Identify which cell holds the provided text, then report its (X, Y) central coordinate. 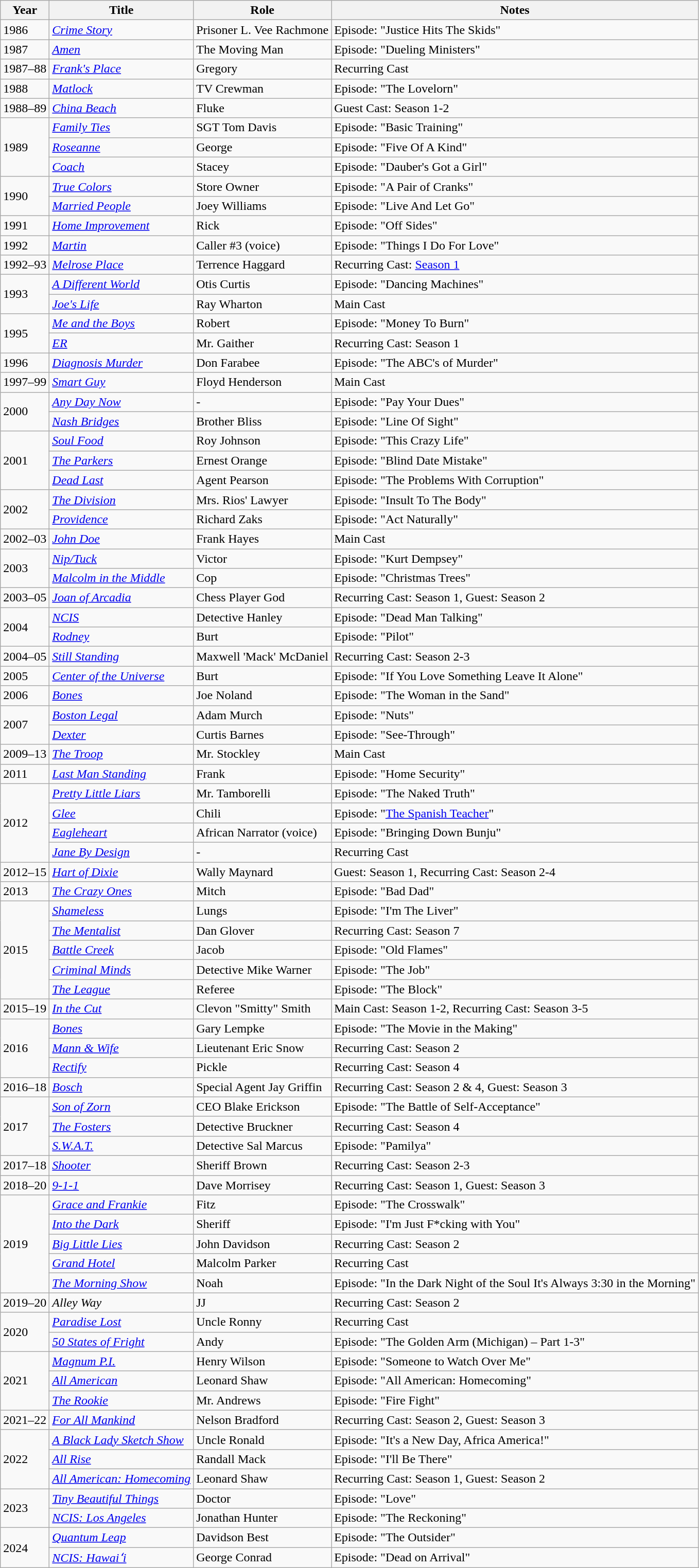
Episode: "All American: Homecoming" (515, 1381)
2009–13 (25, 754)
Crime Story (121, 30)
Episode: "The Block" (515, 989)
Rick (263, 225)
Guest Cast: Season 1-2 (515, 108)
Lieutenant Eric Snow (263, 1048)
Nip/Tuck (121, 558)
Ray Wharton (263, 304)
Recurring Cast: Season 7 (515, 931)
2022 (25, 1459)
Adam Murch (263, 715)
1988 (25, 88)
1993 (25, 294)
Episode: "This Crazy Life" (515, 441)
Episode: "The Movie in the Making" (515, 1028)
Joe Noland (263, 696)
2004–05 (25, 656)
Mr. Tamborelli (263, 793)
Episode: "Pamilya" (515, 1146)
Any Day Now (121, 402)
Glee (121, 813)
Soul Food (121, 441)
Cop (263, 578)
Nelson Bradford (263, 1420)
Episode: "A Pair of Cranks" (515, 186)
Last Man Standing (121, 774)
1992–93 (25, 265)
Notes (515, 10)
Center of the Universe (121, 676)
Episode: "Fire Fight" (515, 1400)
Malcolm in the Middle (121, 578)
The League (121, 989)
Episode: "Five Of A Kind" (515, 147)
JJ (263, 1303)
Hart of Dixie (121, 872)
George (263, 147)
Detective Sal Marcus (263, 1146)
Gregory (263, 69)
Episode: "The Problems With Corruption" (515, 480)
Nash Bridges (121, 421)
Uncle Ronny (263, 1322)
Wally Maynard (263, 872)
Episode: "Dead Man Talking" (515, 617)
Chili (263, 813)
Pretty Little Liars (121, 793)
Episode: "Line Of Sight" (515, 421)
2001 (25, 460)
2016–18 (25, 1087)
Melrose Place (121, 265)
Malcolm Parker (263, 1263)
Paradise Lost (121, 1322)
Gary Lempke (263, 1028)
NCIS (121, 617)
NCIS: Los Angeles (121, 1518)
1986 (25, 30)
Pickle (263, 1067)
Jane By Design (121, 852)
Detective Mike Warner (263, 970)
Andy (263, 1342)
George Conrad (263, 1558)
Detective Hanley (263, 617)
Episode: "The Crosswalk" (515, 1205)
Episode: "Christmas Trees" (515, 578)
2024 (25, 1548)
Episode: "The Woman in the Sand" (515, 696)
Joan of Arcadia (121, 598)
A Different World (121, 284)
Frank (263, 774)
Episode: "The Lovelorn" (515, 88)
Victor (263, 558)
Battle Creek (121, 950)
Family Ties (121, 128)
2011 (25, 774)
1992 (25, 245)
Boston Legal (121, 715)
Henry Wilson (263, 1361)
Amen (121, 49)
The Division (121, 500)
Mr. Andrews (263, 1400)
Brother Bliss (263, 421)
Curtis Barnes (263, 735)
Episode: "In the Dark Night of the Soul It's Always 3:30 in the Morning" (515, 1283)
Bosch (121, 1087)
Episode: "Someone to Watch Over Me" (515, 1361)
Robert (263, 324)
Home Improvement (121, 225)
Detective Bruckner (263, 1126)
1989 (25, 147)
2021–22 (25, 1420)
Mr. Stockley (263, 754)
Lungs (263, 911)
2012–15 (25, 872)
Episode: "Pay Your Dues" (515, 402)
The Fosters (121, 1126)
Episode: "Dancing Machines" (515, 284)
Grace and Frankie (121, 1205)
Terrence Haggard (263, 265)
CEO Blake Erickson (263, 1107)
Me and the Boys (121, 324)
Diagnosis Murder (121, 363)
2017 (25, 1126)
2023 (25, 1508)
2003–05 (25, 598)
Title (121, 10)
Episode: "Insult To The Body" (515, 500)
Rectify (121, 1067)
China Beach (121, 108)
True Colors (121, 186)
Sheriff Brown (263, 1165)
For All Mankind (121, 1420)
2020 (25, 1332)
Doctor (263, 1499)
Dexter (121, 735)
Uncle Ronald (263, 1439)
TV Crewman (263, 88)
Episode: "Nuts" (515, 715)
1991 (25, 225)
Episode: "The Battle of Self-Acceptance" (515, 1107)
Episode: "Old Flames" (515, 950)
Dave Morrisey (263, 1185)
Prisoner L. Vee Rachmone (263, 30)
2003 (25, 568)
Roseanne (121, 147)
Recurring Cast: Season 1, Guest: Season 3 (515, 1185)
Mitch (263, 892)
2006 (25, 696)
2005 (25, 676)
Recurring Cast: Season 2 & 4, Guest: Season 3 (515, 1087)
Mr. Gaither (263, 343)
The Moving Man (263, 49)
Main Cast: Season 1-2, Recurring Cast: Season 3-5 (515, 1009)
50 States of Fright (121, 1342)
Fluke (263, 108)
2019–20 (25, 1303)
Jacob (263, 950)
Sheriff (263, 1224)
Episode: "The Naked Truth" (515, 793)
The Morning Show (121, 1283)
Shooter (121, 1165)
A Black Lady Sketch Show (121, 1439)
Providence (121, 519)
Episode: "I'm The Liver" (515, 911)
All American: Homecoming (121, 1478)
Still Standing (121, 656)
2004 (25, 627)
2000 (25, 412)
9-1-1 (121, 1185)
Maxwell 'Mack' McDaniel (263, 656)
Clevon "Smitty" Smith (263, 1009)
Davidson Best (263, 1538)
Grand Hotel (121, 1263)
Caller #3 (voice) (263, 245)
Mann & Wife (121, 1048)
Episode: "Dead on Arrival" (515, 1558)
Magnum P.I. (121, 1361)
Store Owner (263, 186)
Stacey (263, 167)
Episode: "I'm Just F*cking with You" (515, 1224)
Episode: "Pilot" (515, 637)
2002–03 (25, 539)
Matlock (121, 88)
John Davidson (263, 1244)
Episode: "The Spanish Teacher" (515, 813)
Chess Player God (263, 598)
Episode: "The Outsider" (515, 1538)
NCIS: Hawaiʻi (121, 1558)
Episode: "If You Love Something Leave It Alone" (515, 676)
2021 (25, 1381)
Special Agent Jay Griffin (263, 1087)
SGT Tom Davis (263, 128)
Year (25, 10)
Son of Zorn (121, 1107)
Episode: "Kurt Dempsey" (515, 558)
Rodney (121, 637)
Frank Hayes (263, 539)
The Rookie (121, 1400)
Episode: "Justice Hits The Skids" (515, 30)
Episode: "Things I Do For Love" (515, 245)
S.W.A.T. (121, 1146)
ER (121, 343)
Alley Way (121, 1303)
1995 (25, 333)
Noah (263, 1283)
2019 (25, 1244)
Episode: "The Reckoning" (515, 1518)
Frank's Place (121, 69)
The Parkers (121, 460)
Episode: "Live And Let Go" (515, 206)
Randall Mack (263, 1459)
John Doe (121, 539)
Recurring Cast: Season 2, Guest: Season 3 (515, 1420)
Episode: "Love" (515, 1499)
Richard Zaks (263, 519)
Episode: "I'll Be There" (515, 1459)
Married People (121, 206)
Don Farabee (263, 363)
Guest: Season 1, Recurring Cast: Season 2-4 (515, 872)
Coach (121, 167)
Episode: "See-Through" (515, 735)
The Mentalist (121, 931)
Role (263, 10)
Shameless (121, 911)
2007 (25, 725)
Episode: "The Job" (515, 970)
2018–20 (25, 1185)
Quantum Leap (121, 1538)
Floyd Henderson (263, 382)
Otis Curtis (263, 284)
Episode: "Bad Dad" (515, 892)
Referee (263, 989)
Episode: "Bringing Down Bunju" (515, 832)
Mrs. Rios' Lawyer (263, 500)
1990 (25, 196)
Episode: "Dauber's Got a Girl" (515, 167)
2012 (25, 823)
Dead Last (121, 480)
Episode: "Money To Burn" (515, 324)
Big Little Lies (121, 1244)
Joe's Life (121, 304)
1988–89 (25, 108)
Episode: "The ABC's of Murder" (515, 363)
Episode: "Basic Training" (515, 128)
Episode: "Home Security" (515, 774)
Roy Johnson (263, 441)
Episode: "Dueling Ministers" (515, 49)
1997–99 (25, 382)
All Rise (121, 1459)
Jonathan Hunter (263, 1518)
Into the Dark (121, 1224)
In the Cut (121, 1009)
2013 (25, 892)
2002 (25, 509)
Martin (121, 245)
Criminal Minds (121, 970)
Ernest Orange (263, 460)
2017–18 (25, 1165)
Episode: "Act Naturally" (515, 519)
2015–19 (25, 1009)
All American (121, 1381)
Agent Pearson (263, 480)
Joey Williams (263, 206)
2016 (25, 1048)
Episode: "It's a New Day, Africa America!" (515, 1439)
2015 (25, 950)
Eagleheart (121, 832)
Fitz (263, 1205)
Episode: "Blind Date Mistake" (515, 460)
Episode: "The Golden Arm (Michigan) – Part 1-3" (515, 1342)
1987–88 (25, 69)
The Crazy Ones (121, 892)
Episode: "Off Sides" (515, 225)
The Troop (121, 754)
Dan Glover (263, 931)
Tiny Beautiful Things (121, 1499)
1996 (25, 363)
African Narrator (voice) (263, 832)
1987 (25, 49)
Smart Guy (121, 382)
